Detect which cell encompasses the target text, then output its [X, Y] center coordinate. 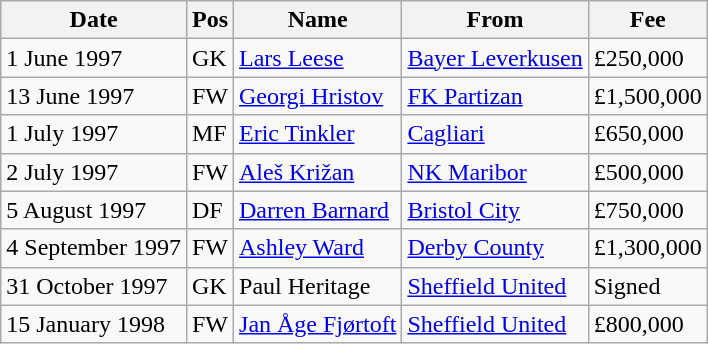
MF [210, 134]
Paul Heritage [318, 286]
Eric Tinkler [318, 134]
Georgi Hristov [318, 96]
£250,000 [648, 58]
From [495, 20]
£1,300,000 [648, 248]
Name [318, 20]
31 October 1997 [94, 286]
£1,500,000 [648, 96]
DF [210, 210]
Darren Barnard [318, 210]
Fee [648, 20]
Lars Leese [318, 58]
4 September 1997 [94, 248]
Aleš Križan [318, 172]
Date [94, 20]
FK Partizan [495, 96]
5 August 1997 [94, 210]
£650,000 [648, 134]
Jan Åge Fjørtoft [318, 324]
15 January 1998 [94, 324]
Bayer Leverkusen [495, 58]
Derby County [495, 248]
£750,000 [648, 210]
1 July 1997 [94, 134]
2 July 1997 [94, 172]
1 June 1997 [94, 58]
Bristol City [495, 210]
£500,000 [648, 172]
Pos [210, 20]
£800,000 [648, 324]
13 June 1997 [94, 96]
Ashley Ward [318, 248]
Cagliari [495, 134]
Signed [648, 286]
NK Maribor [495, 172]
